Locate the cell with the specified text and output its (X, Y) center coordinate. 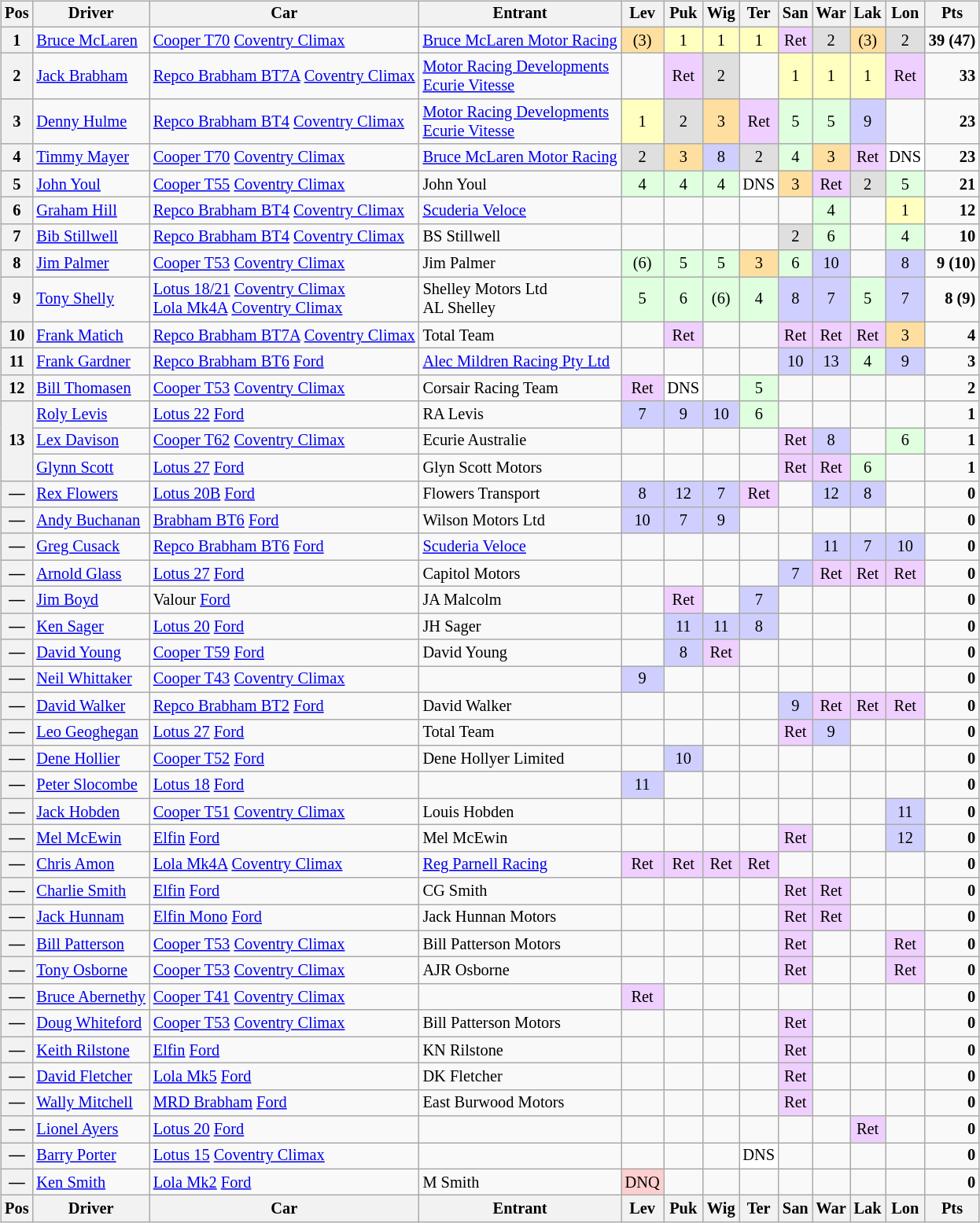
Cooper T51 Coventry Climax (285, 812)
Jim Boyd (90, 600)
Peter Slocombe (90, 785)
Lola Mk5 Ford (285, 1077)
Neil Whittaker (90, 680)
Corsair Racing Team (521, 389)
9 (10) (952, 263)
33 (952, 76)
Dene Hollyer Limited (521, 759)
Elfin Mono Ford (285, 918)
East Burwood Motors (521, 1103)
M Smith (521, 1182)
Ken Sager (90, 626)
Lola Mk2 Ford (285, 1182)
Jack Hunnam (90, 918)
Rex Flowers (90, 494)
Alec Mildren Racing Pty Ltd (521, 362)
Lotus 20B Ford (285, 494)
Chris Amon (90, 864)
Keith Rilstone (90, 1050)
Timmy Mayer (90, 157)
AJR Osborne (521, 971)
Denny Hulme (90, 122)
Bill Patterson (90, 944)
DNQ (643, 1182)
Jack Hobden (90, 812)
Leo Geoghegan (90, 732)
Lotus 18 Ford (285, 785)
Graham Hill (90, 211)
CG Smith (521, 891)
Flowers Transport (521, 494)
Louis Hobden (521, 812)
Dene Hollier (90, 759)
Andy Buchanan (90, 521)
Arnold Glass (90, 573)
Frank Matich (90, 335)
DK Fletcher (521, 1077)
Cooper T43 Coventry Climax (285, 680)
Cooper T41 Coventry Climax (285, 997)
Lola Mk4A Coventry Climax (285, 864)
Bruce Abernethy (90, 997)
Wilson Motors Ltd (521, 521)
Tony Shelly (90, 300)
Reg Parnell Racing (521, 864)
21 (952, 184)
KN Rilstone (521, 1050)
Ken Smith (90, 1182)
Lionel Ayers (90, 1129)
Cooper T62 Coventry Climax (285, 441)
Doug Whiteford (90, 1023)
Barry Porter (90, 1156)
Greg Cusack (90, 547)
JA Malcolm (521, 600)
Bib Stillwell (90, 237)
Jack Brabham (90, 76)
Repco Brabham BT2 Ford (285, 705)
Jack Hunnan Motors (521, 918)
Tony Osborne (90, 971)
Bruce McLaren (90, 40)
Wally Mitchell (90, 1103)
Bill Thomasen (90, 389)
Lex Davison (90, 441)
39 (47) (952, 40)
Capitol Motors (521, 573)
RA Levis (521, 414)
MRD Brabham Ford (285, 1103)
Frank Gardner (90, 362)
Brabham BT6 Ford (285, 521)
Lotus 22 Ford (285, 414)
8 (9) (952, 300)
Lotus 15 Coventry Climax (285, 1156)
Glyn Scott Motors (521, 467)
JH Sager (521, 626)
Charlie Smith (90, 891)
David Fletcher (90, 1077)
Cooper T52 Ford (285, 759)
Valour Ford (285, 600)
BS Stillwell (521, 237)
Ecurie Australie (521, 441)
Lotus 18/21 Coventry Climax Lola Mk4A Coventry Climax (285, 300)
Roly Levis (90, 414)
Shelley Motors Ltd AL Shelley (521, 300)
Glynn Scott (90, 467)
Cooper T59 Ford (285, 653)
Cooper T55 Coventry Climax (285, 184)
